Locate the cell with the specified text and output its (X, Y) center coordinate. 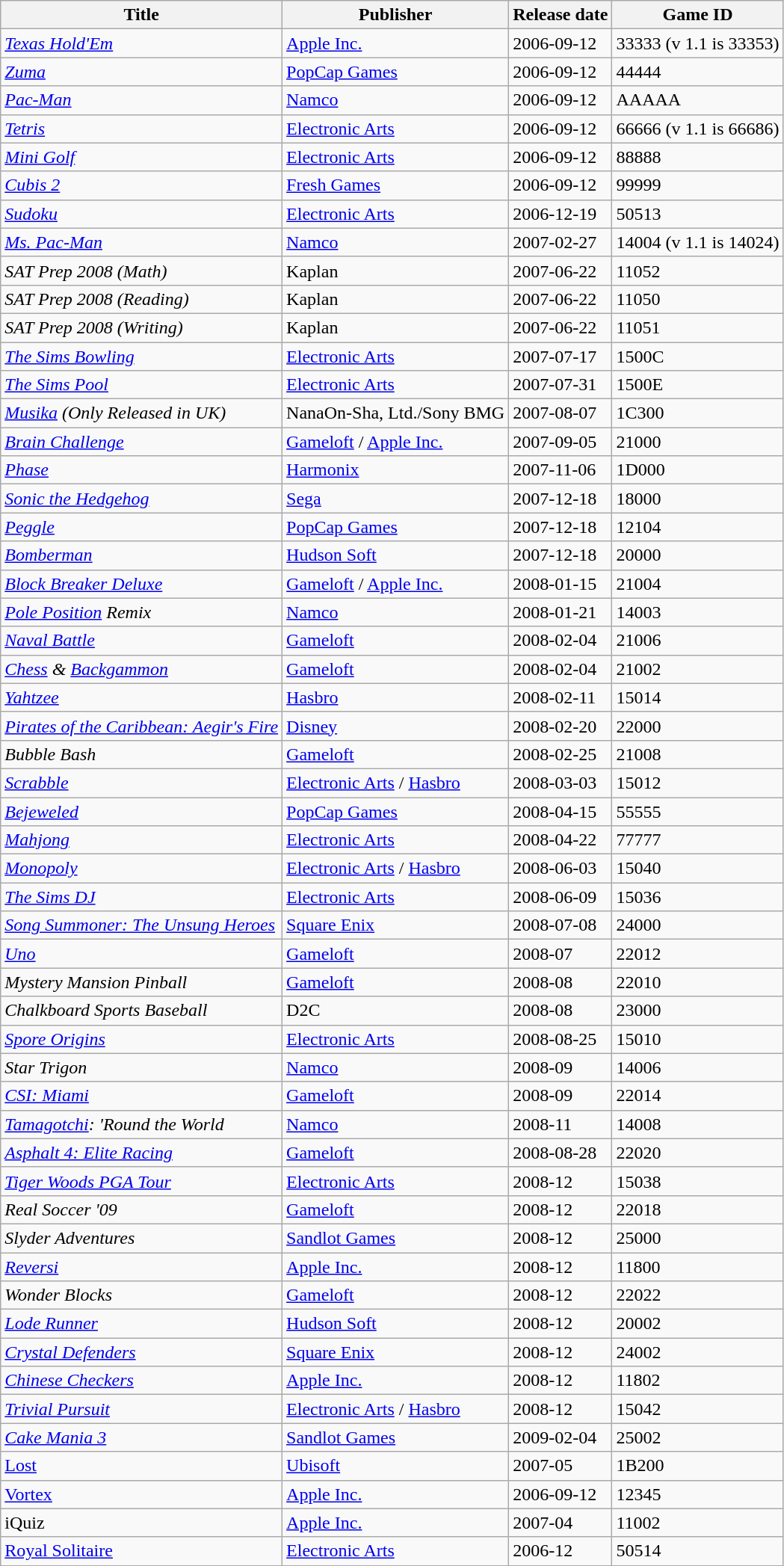
Tiger Woods PGA Tour (142, 1181)
21000 (698, 442)
2007-08-07 (561, 413)
Publisher (396, 15)
2008-02-20 (561, 726)
50514 (698, 1551)
11002 (698, 1523)
Bomberman (142, 555)
2007-02-27 (561, 242)
55555 (698, 811)
2007-05 (561, 1466)
15040 (698, 869)
Pole Position Remix (142, 612)
Reversi (142, 1267)
15012 (698, 783)
Yahtzee (142, 697)
Mahjong (142, 840)
Sonic the Hedgehog (142, 499)
14003 (698, 612)
21004 (698, 584)
99999 (698, 185)
Lode Runner (142, 1324)
23000 (698, 1011)
14004 (v 1.1 is 14024) (698, 242)
2008-04-15 (561, 811)
2008-06-09 (561, 897)
Disney (396, 726)
24000 (698, 925)
21006 (698, 641)
Pac-Man (142, 100)
44444 (698, 72)
15042 (698, 1409)
Cubis 2 (142, 185)
1C300 (698, 413)
Fresh Games (396, 185)
D2C (396, 1011)
2007-09-05 (561, 442)
Sega (396, 499)
15036 (698, 897)
22010 (698, 982)
15010 (698, 1039)
2008-07 (561, 954)
2008-08-25 (561, 1039)
1500C (698, 357)
11800 (698, 1267)
AAAAA (698, 100)
20000 (698, 555)
Lost (142, 1466)
1D000 (698, 470)
Title (142, 15)
The Sims Bowling (142, 357)
2008-11 (561, 1124)
2008-04-22 (561, 840)
The Sims Pool (142, 385)
Peggle (142, 527)
22022 (698, 1295)
SAT Prep 2008 (Math) (142, 271)
Bejeweled (142, 811)
50513 (698, 214)
Block Breaker Deluxe (142, 584)
Naval Battle (142, 641)
Hasbro (396, 697)
Slyder Adventures (142, 1238)
Game ID (698, 15)
22012 (698, 954)
22020 (698, 1153)
2008-01-21 (561, 612)
2007-07-17 (561, 357)
Chinese Checkers (142, 1381)
Royal Solitaire (142, 1551)
Chess & Backgammon (142, 669)
2006-12 (561, 1551)
Mini Golf (142, 157)
2007-07-31 (561, 385)
CSI: Miami (142, 1096)
2008-06-03 (561, 869)
Harmonix (396, 470)
20002 (698, 1324)
Tetris (142, 129)
66666 (v 1.1 is 66686) (698, 129)
18000 (698, 499)
Zuma (142, 72)
22000 (698, 726)
Cake Mania 3 (142, 1437)
Vortex (142, 1494)
Monopoly (142, 869)
88888 (698, 157)
Sudoku (142, 214)
24002 (698, 1352)
Phase (142, 470)
SAT Prep 2008 (Reading) (142, 299)
2008-08-28 (561, 1153)
33333 (v 1.1 is 33353) (698, 43)
2007-04 (561, 1523)
2008-02-11 (561, 697)
Trivial Pursuit (142, 1409)
15038 (698, 1181)
Crystal Defenders (142, 1352)
Spore Origins (142, 1039)
Uno (142, 954)
2006-12-19 (561, 214)
25002 (698, 1437)
14008 (698, 1124)
Bubble Bash (142, 754)
21008 (698, 754)
25000 (698, 1238)
Scrabble (142, 783)
22014 (698, 1096)
The Sims DJ (142, 897)
2007-11-06 (561, 470)
11050 (698, 299)
Star Trigon (142, 1067)
NanaOn-Sha, Ltd./Sony BMG (396, 413)
Texas Hold'Em (142, 43)
Wonder Blocks (142, 1295)
Release date (561, 15)
2008-07-08 (561, 925)
11802 (698, 1381)
2008-02-25 (561, 754)
iQuiz (142, 1523)
14006 (698, 1067)
Real Soccer '09 (142, 1209)
2008-03-03 (561, 783)
2009-02-04 (561, 1437)
Ms. Pac-Man (142, 242)
15014 (698, 697)
Asphalt 4: Elite Racing (142, 1153)
Ubisoft (396, 1466)
22018 (698, 1209)
Song Summoner: The Unsung Heroes (142, 925)
Musika (Only Released in UK) (142, 413)
Brain Challenge (142, 442)
SAT Prep 2008 (Writing) (142, 327)
1500E (698, 385)
21002 (698, 669)
Tamagotchi: 'Round the World (142, 1124)
Pirates of the Caribbean: Aegir's Fire (142, 726)
1B200 (698, 1466)
Mystery Mansion Pinball (142, 982)
Chalkboard Sports Baseball (142, 1011)
12104 (698, 527)
11051 (698, 327)
12345 (698, 1494)
11052 (698, 271)
2008-01-15 (561, 584)
77777 (698, 840)
